Return [X, Y] of the center of cell containing provided text 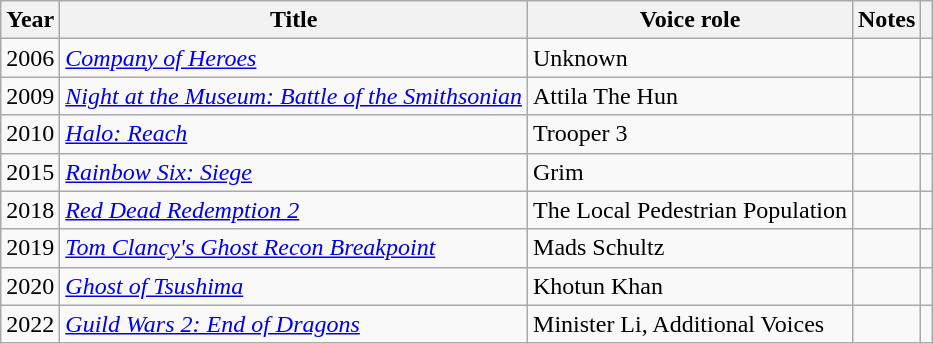
2009 [30, 96]
Minister Li, Additional Voices [690, 324]
Attila The Hun [690, 96]
Halo: Reach [294, 134]
2006 [30, 58]
2020 [30, 286]
Trooper 3 [690, 134]
The Local Pedestrian Population [690, 210]
Guild Wars 2: End of Dragons [294, 324]
Night at the Museum: Battle of the Smithsonian [294, 96]
Title [294, 20]
Red Dead Redemption 2 [294, 210]
Tom Clancy's Ghost Recon Breakpoint [294, 248]
Ghost of Tsushima [294, 286]
Khotun Khan [690, 286]
2015 [30, 172]
Notes [886, 20]
Voice role [690, 20]
Company of Heroes [294, 58]
2018 [30, 210]
2019 [30, 248]
2010 [30, 134]
Unknown [690, 58]
Rainbow Six: Siege [294, 172]
Grim [690, 172]
2022 [30, 324]
Year [30, 20]
Mads Schultz [690, 248]
